Capture the cell that displays the provided text and extract its [x, y] central coordinate. 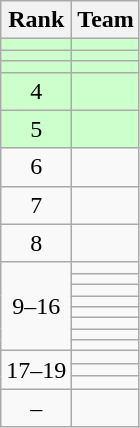
8 [36, 243]
6 [36, 167]
– [36, 408]
17–19 [36, 370]
4 [36, 91]
5 [36, 129]
Rank [36, 20]
7 [36, 205]
Team [106, 20]
9–16 [36, 306]
